Pinpoint the cell where the given text exists, returning its (x, y) midpoint coordinate. 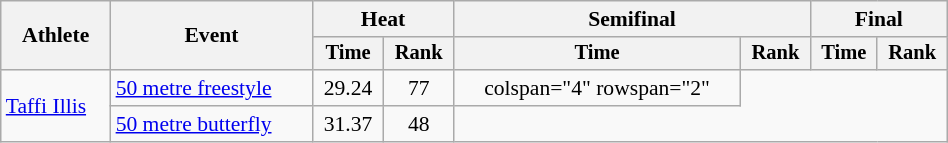
Final (878, 19)
Taffi Illis (56, 106)
50 metre butterfly (212, 124)
31.37 (348, 124)
Event (212, 36)
29.24 (348, 88)
50 metre freestyle (212, 88)
Semifinal (632, 19)
77 (419, 88)
colspan="4" rowspan="2" (598, 88)
Athlete (56, 36)
48 (419, 124)
Heat (382, 19)
